Find where the given text appears and provide that cell's center as [X, Y] coordinate. 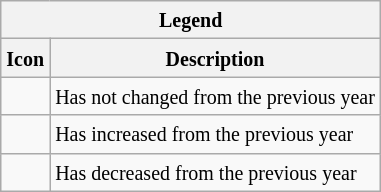
Has not changed from the previous year [216, 96]
Icon [26, 58]
Has increased from the previous year [216, 134]
Legend [191, 20]
Has decreased from the previous year [216, 172]
Description [216, 58]
